Detect which cell encompasses the target text, then output its [x, y] center coordinate. 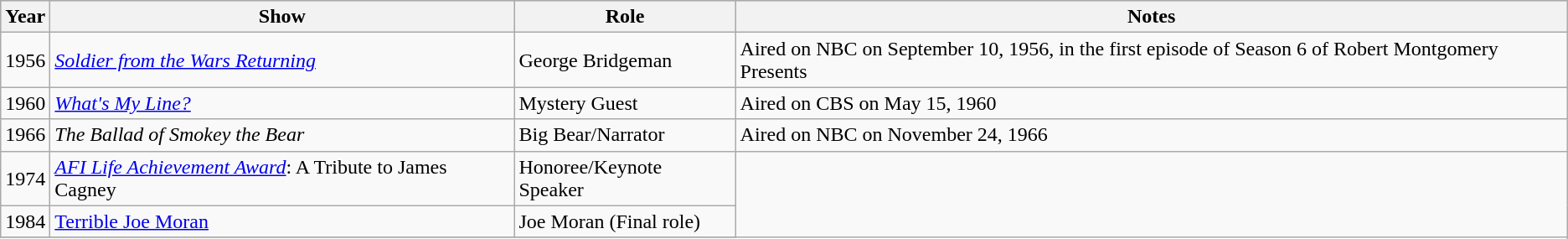
1984 [25, 221]
George Bridgeman [625, 60]
Honoree/Keynote Speaker [625, 178]
Terrible Joe Moran [282, 221]
The Ballad of Smokey the Bear [282, 135]
Soldier from the Wars Returning [282, 60]
Aired on NBC on September 10, 1956, in the first episode of Season 6 of Robert Montgomery Presents [1151, 60]
Big Bear/Narrator [625, 135]
Joe Moran (Final role) [625, 221]
Year [25, 17]
Notes [1151, 17]
1956 [25, 60]
1974 [25, 178]
Aired on CBS on May 15, 1960 [1151, 103]
Show [282, 17]
What's My Line? [282, 103]
Aired on NBC on November 24, 1966 [1151, 135]
1960 [25, 103]
1966 [25, 135]
Role [625, 17]
AFI Life Achievement Award: A Tribute to James Cagney [282, 178]
Mystery Guest [625, 103]
